Pinpoint the cell where the given text exists, returning its (X, Y) midpoint coordinate. 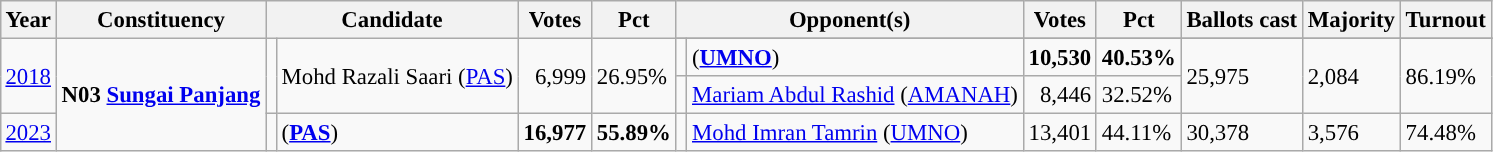
44.11% (1138, 133)
Ballots cast (1242, 20)
Candidate (392, 20)
Year (28, 20)
25,975 (1242, 76)
Opponent(s) (850, 20)
16,977 (554, 133)
26.95% (634, 76)
10,530 (1060, 57)
Majority (1351, 20)
Turnout (1446, 20)
Mohd Razali Saari (PAS) (397, 76)
32.52% (1138, 95)
8,446 (1060, 95)
74.48% (1446, 133)
40.53% (1138, 57)
(UMNO) (855, 57)
N03 Sungai Panjang (160, 94)
30,378 (1242, 133)
3,576 (1351, 133)
2018 (28, 76)
86.19% (1446, 76)
6,999 (554, 76)
Mariam Abdul Rashid (AMANAH) (855, 95)
Constituency (160, 20)
2023 (28, 133)
Mohd Imran Tamrin (UMNO) (855, 133)
13,401 (1060, 133)
2,084 (1351, 76)
55.89% (634, 133)
(PAS) (397, 133)
